Identify which cell holds the provided text, then report its [x, y] central coordinate. 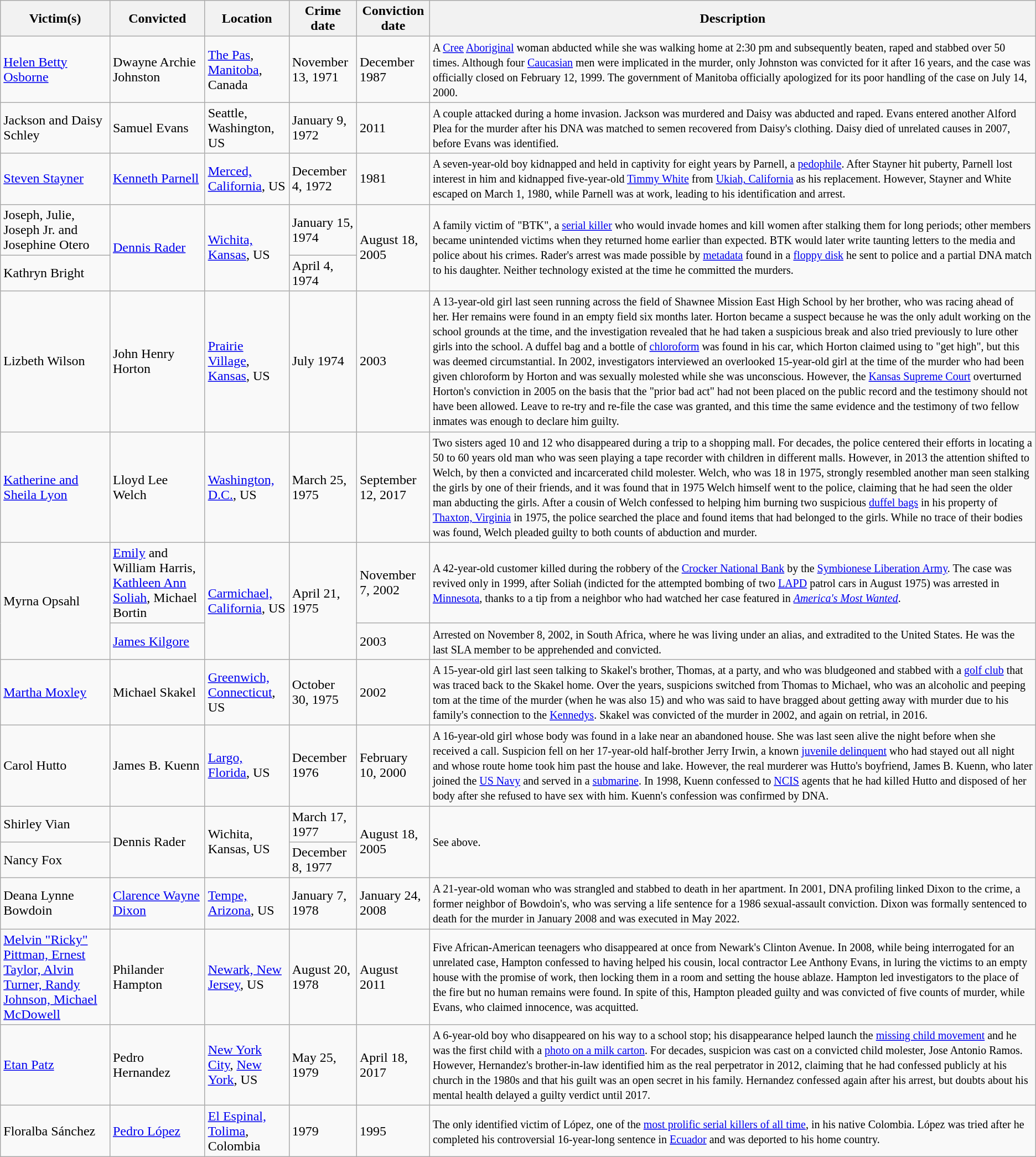
1995 [393, 1131]
Joseph, Julie, Joseph Jr. and Josephine Otero [55, 230]
Helen Betty Osborne [55, 70]
December 8, 1977 [323, 860]
October 30, 1975 [323, 692]
Deana Lynne Bowdoin [55, 904]
Kathryn Bright [55, 273]
November 13, 1971 [323, 70]
April 4, 1974 [323, 273]
March 17, 1977 [323, 823]
Location [247, 19]
El Espinal, Tolima, Colombia [247, 1131]
New York City, New York, US [247, 1065]
Prairie Village, Kansas, US [247, 361]
2011 [393, 128]
Clarence Wayne Dixon [157, 904]
Etan Patz [55, 1065]
Lizbeth Wilson [55, 361]
Tempe, Arizona, US [247, 904]
Washington, D.C., US [247, 487]
2002 [393, 692]
James B. Kuenn [157, 765]
Merced, California, US [247, 179]
Martha Moxley [55, 692]
Kenneth Parnell [157, 179]
Michael Skakel [157, 692]
January 9, 1972 [323, 128]
April 18, 2017 [393, 1065]
Nancy Fox [55, 860]
Steven Stayner [55, 179]
Philander Hampton [157, 977]
August 2011 [393, 977]
Floralba Sánchez [55, 1131]
January 15, 1974 [323, 230]
March 25, 1975 [323, 487]
1981 [393, 179]
May 25, 1979 [323, 1065]
Pedro López [157, 1131]
August 20, 1978 [323, 977]
Carol Hutto [55, 765]
September 12, 2017 [393, 487]
Dwayne Archie Johnston [157, 70]
Emily and William Harris, Kathleen Ann Soliah, Michael Bortin [157, 583]
See above. [733, 842]
Conviction date [393, 19]
Largo, Florida, US [247, 765]
Convicted [157, 19]
December 4, 1972 [323, 179]
Myrna Opsahl [55, 601]
Carmichael, California, US [247, 601]
December 1987 [393, 70]
Jackson and Daisy Schley [55, 128]
1979 [323, 1131]
Lloyd Lee Welch [157, 487]
January 24, 2008 [393, 904]
December 1976 [323, 765]
Katherine and Sheila Lyon [55, 487]
January 7, 1978 [323, 904]
July 1974 [323, 361]
Crime date [323, 19]
The Pas, Manitoba, Canada [247, 70]
Melvin "Ricky" Pittman, Ernest Taylor, Alvin Turner, Randy Johnson, Michael McDowell [55, 977]
Pedro Hernandez [157, 1065]
James Kilgore [157, 641]
Shirley Vian [55, 823]
February 10, 2000 [393, 765]
Samuel Evans [157, 128]
John Henry Horton [157, 361]
Seattle, Washington, US [247, 128]
Greenwich, Connecticut, US [247, 692]
Newark, New Jersey, US [247, 977]
Victim(s) [55, 19]
Description [733, 19]
April 21, 1975 [323, 601]
November 7, 2002 [393, 583]
